Pinpoint the cell where the given text exists, returning its [X, Y] midpoint coordinate. 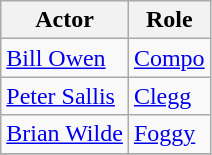
Actor [65, 20]
Role [169, 20]
Bill Owen [65, 58]
Clegg [169, 96]
Peter Sallis [65, 96]
Brian Wilde [65, 134]
Compo [169, 58]
Foggy [169, 134]
